From the cell containing the given text, extract its center point as [x, y] coordinate. 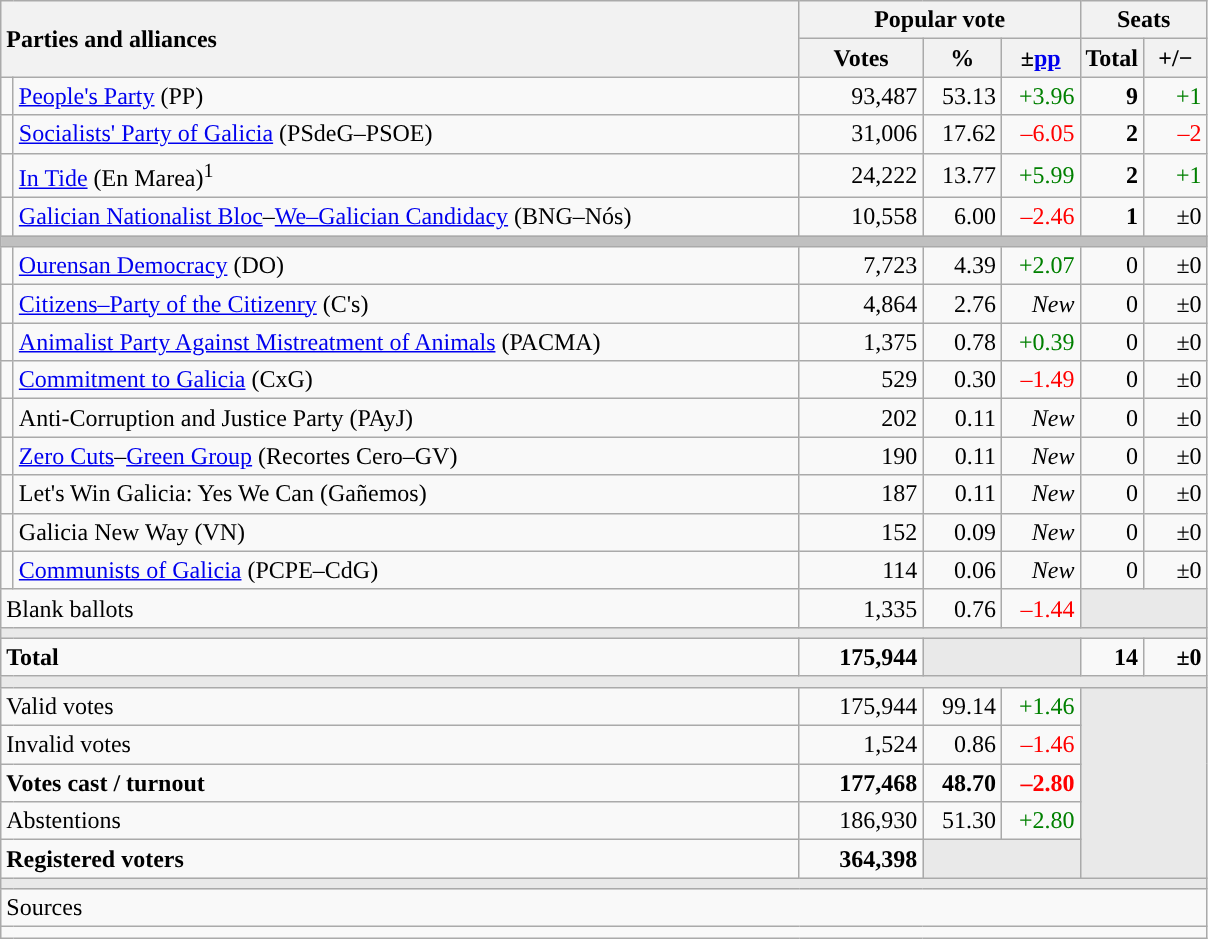
Communists of Galicia (PCPE–CdG) [406, 570]
–2.80 [1040, 783]
0.30 [962, 380]
Animalist Party Against Mistreatment of Animals (PACMA) [406, 342]
1,375 [861, 342]
17.62 [962, 134]
+3.96 [1040, 96]
51.30 [962, 821]
114 [861, 570]
Abstentions [400, 821]
364,398 [861, 859]
Registered voters [400, 859]
190 [861, 456]
152 [861, 532]
2.76 [962, 304]
31,006 [861, 134]
Galician Nationalist Bloc–We–Galician Candidacy (BNG–Nós) [406, 217]
529 [861, 380]
–1.44 [1040, 608]
+0.39 [1040, 342]
48.70 [962, 783]
0.06 [962, 570]
0.09 [962, 532]
0.78 [962, 342]
Popular vote [940, 20]
Parties and alliances [400, 39]
4.39 [962, 266]
Let's Win Galicia: Yes We Can (Gañemos) [406, 494]
187 [861, 494]
53.13 [962, 96]
93,487 [861, 96]
9 [1112, 96]
Blank ballots [400, 608]
202 [861, 418]
+1.46 [1040, 706]
–6.05 [1040, 134]
4,864 [861, 304]
177,468 [861, 783]
1,335 [861, 608]
Sources [604, 908]
Galicia New Way (VN) [406, 532]
–2.46 [1040, 217]
In Tide (En Marea)1 [406, 176]
Votes [861, 58]
People's Party (PP) [406, 96]
Seats [1144, 20]
+2.80 [1040, 821]
13.77 [962, 176]
14 [1112, 657]
24,222 [861, 176]
0.86 [962, 745]
Socialists' Party of Galicia (PSdeG–PSOE) [406, 134]
±pp [1040, 58]
Citizens–Party of the Citizenry (C's) [406, 304]
+/− [1176, 58]
Zero Cuts–Green Group (Recortes Cero–GV) [406, 456]
10,558 [861, 217]
Valid votes [400, 706]
+5.99 [1040, 176]
6.00 [962, 217]
% [962, 58]
+2.07 [1040, 266]
Ourensan Democracy (DO) [406, 266]
99.14 [962, 706]
1,524 [861, 745]
–1.46 [1040, 745]
1 [1112, 217]
0.76 [962, 608]
Commitment to Galicia (CxG) [406, 380]
Votes cast / turnout [400, 783]
7,723 [861, 266]
Anti-Corruption and Justice Party (PAyJ) [406, 418]
186,930 [861, 821]
–1.49 [1040, 380]
–2 [1176, 134]
Invalid votes [400, 745]
